From the cell containing the given text, extract its center point as [X, Y] coordinate. 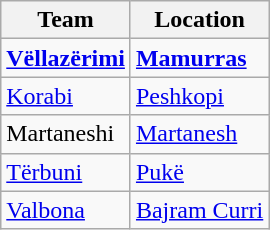
Pukë [199, 172]
Mamurras [199, 58]
Team [66, 20]
Peshkopi [199, 96]
Tërbuni [66, 172]
Bajram Curri [199, 210]
Martanesh [199, 134]
Vëllazërimi [66, 58]
Korabi [66, 96]
Location [199, 20]
Martaneshi [66, 134]
Valbona [66, 210]
